Pinpoint the cell where the given text exists, returning its (X, Y) midpoint coordinate. 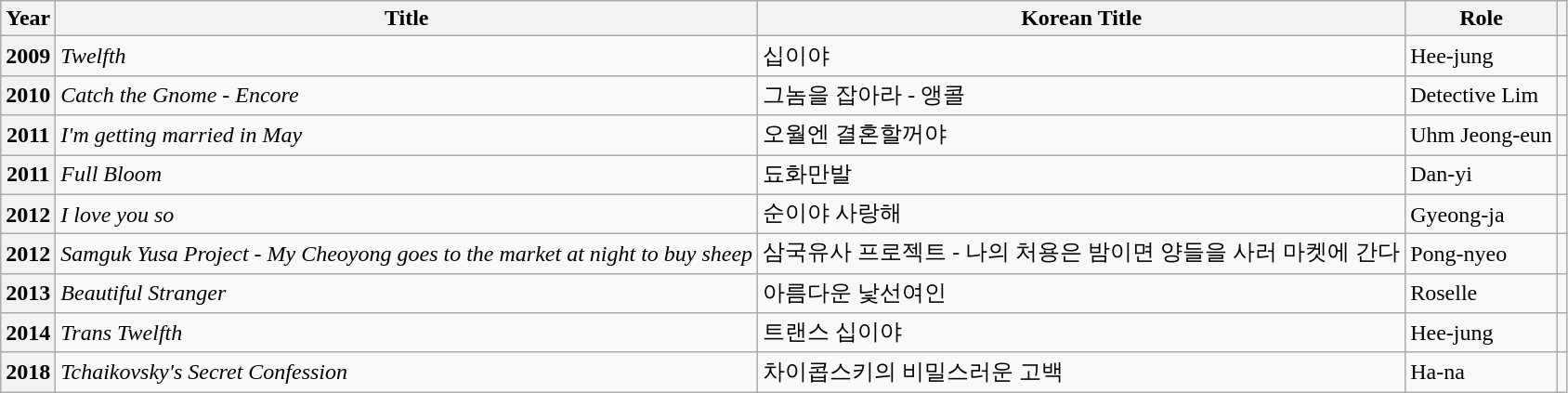
Korean Title (1081, 19)
삼국유사 프로젝트 - 나의 처용은 밤이면 양들을 사러 마켓에 간다 (1081, 255)
I love you so (407, 214)
Catch the Gnome - Encore (407, 95)
Role (1482, 19)
십이야 (1081, 56)
트랜스 십이야 (1081, 333)
Full Bloom (407, 175)
그놈을 잡아라 - 앵콜 (1081, 95)
차이콥스키의 비밀스러운 고백 (1081, 372)
Trans Twelfth (407, 333)
됴화만발 (1081, 175)
Ha-na (1482, 372)
아름다운 낯선여인 (1081, 294)
2018 (28, 372)
I'm getting married in May (407, 136)
Title (407, 19)
Samguk Yusa Project - My Cheoyong goes to the market at night to buy sheep (407, 255)
Year (28, 19)
2013 (28, 294)
Beautiful Stranger (407, 294)
Detective Lim (1482, 95)
2009 (28, 56)
Uhm Jeong-eun (1482, 136)
2010 (28, 95)
Tchaikovsky's Secret Confession (407, 372)
Pong-nyeo (1482, 255)
2014 (28, 333)
Dan-yi (1482, 175)
Roselle (1482, 294)
순이야 사랑해 (1081, 214)
Twelfth (407, 56)
Gyeong-ja (1482, 214)
오월엔 결혼할꺼야 (1081, 136)
